For the text-containing cell, return its midpoint in (x, y) coordinate format. 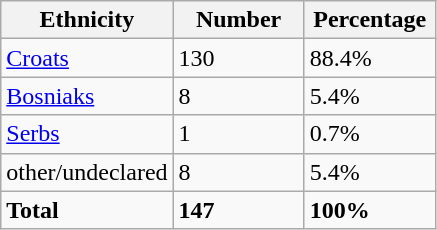
Number (238, 20)
100% (370, 210)
Croats (87, 58)
0.7% (370, 134)
other/undeclared (87, 172)
147 (238, 210)
1 (238, 134)
88.4% (370, 58)
Percentage (370, 20)
Bosniaks (87, 96)
Serbs (87, 134)
130 (238, 58)
Total (87, 210)
Ethnicity (87, 20)
